Find where the given text appears and provide that cell's center as (x, y) coordinate. 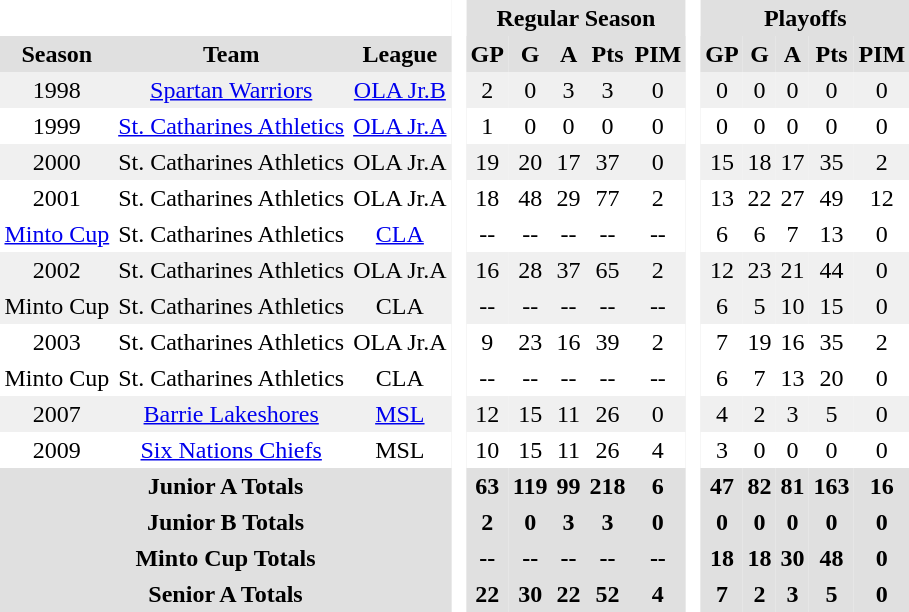
2001 (57, 198)
77 (608, 198)
65 (608, 270)
2003 (57, 342)
27 (792, 198)
1999 (57, 126)
9 (487, 342)
Spartan Warriors (232, 90)
Senior A Totals (226, 594)
League (400, 54)
Team (232, 54)
Season (57, 54)
OLA Jr.B (400, 90)
29 (568, 198)
63 (487, 486)
1998 (57, 90)
Barrie Lakeshores (232, 414)
163 (832, 486)
1 (487, 126)
28 (530, 270)
PIM (658, 54)
99 (568, 486)
81 (792, 486)
49 (832, 198)
21 (792, 270)
44 (832, 270)
Minto Cup Totals (226, 558)
Junior A Totals (226, 486)
82 (760, 486)
52 (608, 594)
39 (608, 342)
2000 (57, 162)
119 (530, 486)
Regular Season (576, 18)
218 (608, 486)
2007 (57, 414)
2009 (57, 450)
47 (722, 486)
2002 (57, 270)
Six Nations Chiefs (232, 450)
Junior B Totals (226, 522)
